Pinpoint the cell where the given text exists, returning its (x, y) midpoint coordinate. 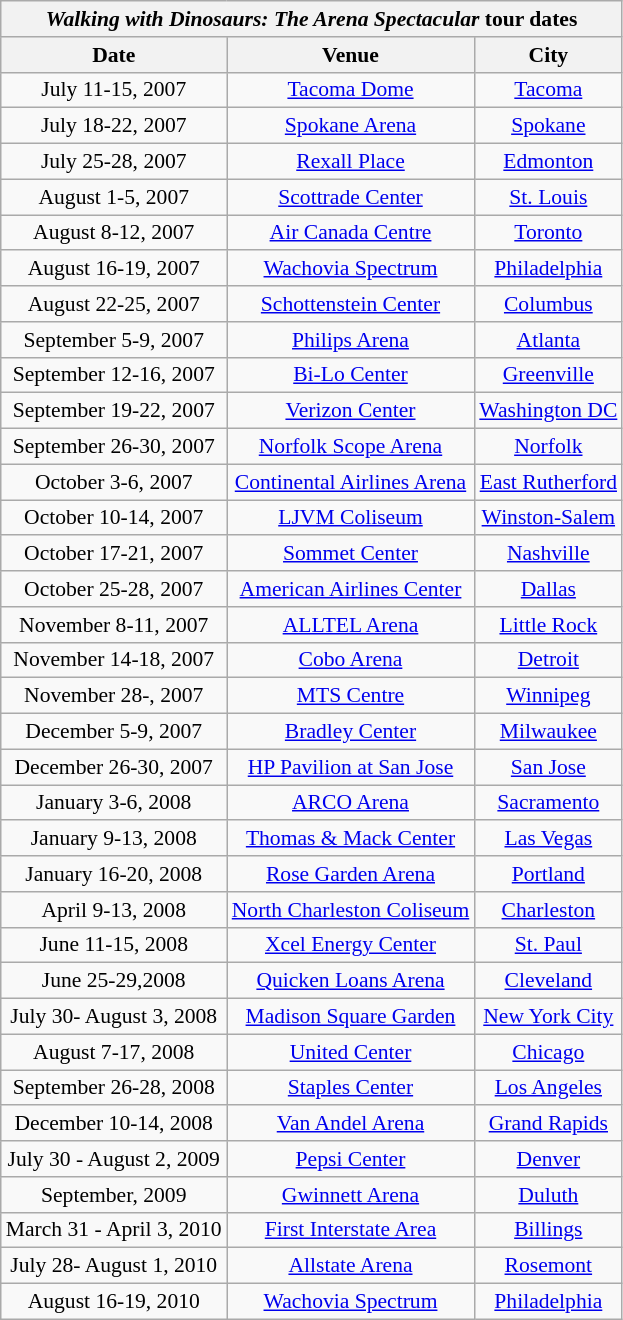
December 10-14, 2008 (114, 1124)
North Charleston Coliseum (351, 910)
June 25-29,2008 (114, 981)
Allstate Arena (351, 1266)
St. Louis (548, 197)
Winston-Salem (548, 518)
Staples Center (351, 1088)
Tacoma Dome (351, 90)
Tacoma (548, 90)
Walking with Dinosaurs: The Arena Spectacular tour dates (312, 19)
Rose Garden Arena (351, 874)
Rexall Place (351, 162)
October 3-6, 2007 (114, 482)
June 11-15, 2008 (114, 945)
Billings (548, 1230)
Norfolk (548, 447)
Atlanta (548, 340)
Edmonton (548, 162)
LJVM Coliseum (351, 518)
Verizon Center (351, 411)
San Jose (548, 767)
Continental Airlines Arena (351, 482)
Little Rock (548, 625)
March 31 - April 3, 2010 (114, 1230)
Schottenstein Center (351, 304)
Air Canada Centre (351, 233)
Bi-Lo Center (351, 375)
September 26-30, 2007 (114, 447)
Washington DC (548, 411)
Greenville (548, 375)
ALLTEL Arena (351, 625)
September 12-16, 2007 (114, 375)
Toronto (548, 233)
July 30 - August 2, 2009 (114, 1159)
January 3-6, 2008 (114, 803)
Dallas (548, 589)
Milwaukee (548, 732)
April 9-13, 2008 (114, 910)
November 14-18, 2007 (114, 660)
First Interstate Area (351, 1230)
July 11-15, 2007 (114, 90)
Chicago (548, 1052)
Winnipeg (548, 696)
September 5-9, 2007 (114, 340)
Venue (351, 55)
July 25-28, 2007 (114, 162)
July 30- August 3, 2008 (114, 1017)
Columbus (548, 304)
December 5-9, 2007 (114, 732)
Date (114, 55)
St. Paul (548, 945)
Los Angeles (548, 1088)
November 28-, 2007 (114, 696)
September 19-22, 2007 (114, 411)
Detroit (548, 660)
November 8-11, 2007 (114, 625)
August 22-25, 2007 (114, 304)
Spokane (548, 126)
Grand Rapids (548, 1124)
Gwinnett Arena (351, 1195)
United Center (351, 1052)
Scottrade Center (351, 197)
January 9-13, 2008 (114, 839)
Sacramento (548, 803)
American Airlines Center (351, 589)
Sommet Center (351, 554)
Xcel Energy Center (351, 945)
City (548, 55)
August 7-17, 2008 (114, 1052)
Quicken Loans Arena (351, 981)
Duluth (548, 1195)
MTS Centre (351, 696)
October 25-28, 2007 (114, 589)
Rosemont (548, 1266)
East Rutherford (548, 482)
Madison Square Garden (351, 1017)
Pepsi Center (351, 1159)
Las Vegas (548, 839)
ARCO Arena (351, 803)
HP Pavilion at San Jose (351, 767)
Van Andel Arena (351, 1124)
August 1-5, 2007 (114, 197)
Spokane Arena (351, 126)
July 28- August 1, 2010 (114, 1266)
Norfolk Scope Arena (351, 447)
October 10-14, 2007 (114, 518)
Cobo Arena (351, 660)
January 16-20, 2008 (114, 874)
August 8-12, 2007 (114, 233)
New York City (548, 1017)
August 16-19, 2010 (114, 1302)
Denver (548, 1159)
Charleston (548, 910)
September 26-28, 2008 (114, 1088)
December 26-30, 2007 (114, 767)
Portland (548, 874)
Philips Arena (351, 340)
October 17-21, 2007 (114, 554)
Nashville (548, 554)
September, 2009 (114, 1195)
August 16-19, 2007 (114, 269)
Cleveland (548, 981)
Thomas & Mack Center (351, 839)
Bradley Center (351, 732)
July 18-22, 2007 (114, 126)
